Identify which cell holds the provided text, then report its (x, y) central coordinate. 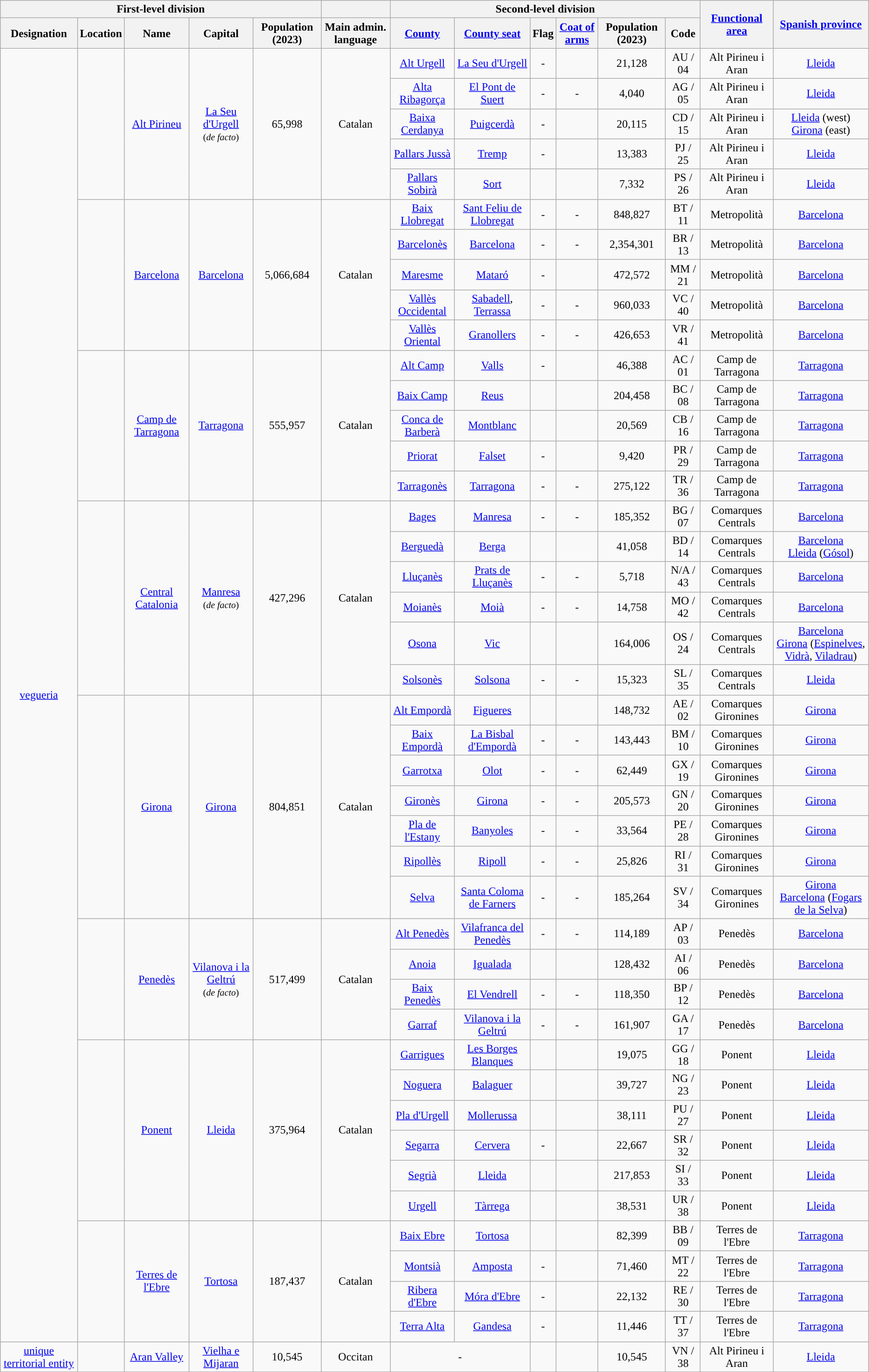
Mataró (492, 275)
187,437 (287, 1281)
BarcelonaLleida (Gósol) (821, 547)
BC / 08 (683, 395)
7,332 (632, 184)
Segarra (422, 1145)
Balaguer (492, 1085)
MM / 21 (683, 275)
Baixa Cerdanya (422, 123)
Segrià (422, 1175)
Baix Penedès (422, 994)
33,564 (632, 831)
Coat of arms (577, 33)
Cervera (492, 1145)
Solsona (492, 680)
Spanish province (821, 24)
Gironès (422, 800)
CD / 15 (683, 123)
AC / 01 (683, 365)
25,826 (632, 861)
Reus (492, 395)
SR / 32 (683, 1145)
82,399 (632, 1236)
Alt Urgell (422, 63)
375,964 (287, 1130)
Ripoll (492, 861)
275,122 (632, 486)
Anoia (422, 964)
Selva (422, 898)
La Seu d'Urgell(de facto) (221, 123)
CB / 16 (683, 426)
143,443 (632, 740)
Manresa (492, 516)
11,446 (632, 1327)
Alta Ribagorça (422, 94)
38,531 (632, 1206)
5,066,684 (287, 275)
Osona (422, 643)
38,111 (632, 1115)
AG / 05 (683, 94)
118,350 (632, 994)
22,667 (632, 1145)
Baix Ebre (422, 1236)
Priorat (422, 456)
NG / 23 (683, 1085)
Conca de Barberà (422, 426)
AU / 04 (683, 63)
62,449 (632, 770)
41,058 (632, 547)
Igualada (492, 964)
Pla d'Urgell (422, 1115)
Vielha e Mijaran (221, 1356)
Ripollès (422, 861)
PJ / 25 (683, 154)
Vallès Oriental (422, 335)
204,458 (632, 395)
unique territorial entity (39, 1356)
BarcelonaGirona (Espinelves, Vidrà, Viladrau) (821, 643)
Urgell (422, 1206)
46,388 (632, 365)
First-level division (161, 9)
El Pont de Suert (492, 94)
SV / 34 (683, 898)
185,264 (632, 898)
148,732 (632, 710)
GX / 19 (683, 770)
PS / 26 (683, 184)
Figueres (492, 710)
Barcelonès (422, 244)
Olot (492, 770)
Montblanc (492, 426)
Sant Feliu de Llobregat (492, 214)
Vallès Occidental (422, 304)
County (422, 33)
Noguera (422, 1085)
Alt Camp (422, 365)
Name (156, 33)
Gandesa (492, 1327)
Santa Coloma de Farners (492, 898)
Pla de l'Estany (422, 831)
Montsià (422, 1266)
Central Catalonia (156, 598)
VN / 38 (683, 1356)
472,572 (632, 275)
164,006 (632, 643)
VR / 41 (683, 335)
Les Borges Blanques (492, 1055)
2,354,301 (632, 244)
Sabadell, Terrassa (492, 304)
Tarragonès (422, 486)
Tàrrega (492, 1206)
UR / 38 (683, 1206)
9,420 (632, 456)
161,907 (632, 1025)
Flag (543, 33)
Capital (221, 33)
Maresme (422, 275)
MO / 42 (683, 607)
Sort (492, 184)
Alt Empordà (422, 710)
15,323 (632, 680)
426,653 (632, 335)
Functional area (737, 24)
vegueria (39, 695)
39,727 (632, 1085)
VC / 40 (683, 304)
Baix Empordà (422, 740)
555,957 (287, 425)
Pallars Sobirà (422, 184)
Berga (492, 547)
TR / 36 (683, 486)
County seat (492, 33)
BP / 12 (683, 994)
BD / 14 (683, 547)
GN / 20 (683, 800)
Ribera d'Ebre (422, 1296)
205,573 (632, 800)
Pallars Jussà (422, 154)
427,296 (287, 598)
Moià (492, 607)
14,758 (632, 607)
20,569 (632, 426)
BG / 07 (683, 516)
Manresa(de facto) (221, 598)
22,132 (632, 1296)
Baix Llobregat (422, 214)
4,040 (632, 94)
Moianès (422, 607)
Amposta (492, 1266)
BT / 11 (683, 214)
AP / 03 (683, 934)
Lluçanès (422, 576)
960,033 (632, 304)
20,115 (632, 123)
GG / 18 (683, 1055)
Alt Pirineu (156, 123)
217,853 (632, 1175)
517,499 (287, 979)
PU / 27 (683, 1115)
GironaBarcelona (Fogars de la Selva) (821, 898)
TT / 37 (683, 1327)
MT / 22 (683, 1266)
Code (683, 33)
Vilafranca del Penedès (492, 934)
AE / 02 (683, 710)
Banyoles (492, 831)
Garraf (422, 1025)
Berguedà (422, 547)
GA / 17 (683, 1025)
SL / 35 (683, 680)
Location (101, 33)
71,460 (632, 1266)
13,383 (632, 154)
Puigcerdà (492, 123)
Alt Penedès (422, 934)
RI / 31 (683, 861)
Terra Alta (422, 1327)
21,128 (632, 63)
65,998 (287, 123)
La Bisbal d'Empordà (492, 740)
Occitan (356, 1356)
114,189 (632, 934)
OS / 24 (683, 643)
Vilanova i la Geltrú (492, 1025)
RE / 30 (683, 1296)
Vic (492, 643)
185,352 (632, 516)
PE / 28 (683, 831)
Main admin. language (356, 33)
Falset (492, 456)
Lleida (west)Girona (east) (821, 123)
5,718 (632, 576)
Granollers (492, 335)
804,851 (287, 807)
El Vendrell (492, 994)
Baix Camp (422, 395)
Second-level division (545, 9)
19,075 (632, 1055)
128,432 (632, 964)
PR / 29 (683, 456)
Solsonès (422, 680)
SI / 33 (683, 1175)
Valls (492, 365)
BM / 10 (683, 740)
La Seu d'Urgell (492, 63)
Garrigues (422, 1055)
Prats de Lluçanès (492, 576)
AI / 06 (683, 964)
Mollerussa (492, 1115)
Tremp (492, 154)
Vilanova i la Geltrú(de facto) (221, 979)
Garrotxa (422, 770)
848,827 (632, 214)
BB / 09 (683, 1236)
BR / 13 (683, 244)
N/A / 43 (683, 576)
Móra d'Ebre (492, 1296)
Bages (422, 516)
Aran Valley (156, 1356)
Designation (39, 33)
